Locate the cell with the specified text and output its [X, Y] center coordinate. 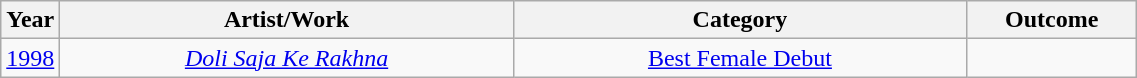
Doli Saja Ke Rakhna [286, 58]
Best Female Debut [740, 58]
Category [740, 20]
1998 [30, 58]
Outcome [1052, 20]
Year [30, 20]
Artist/Work [286, 20]
